Determine the [X, Y] coordinate at the center of the cell enclosing the given text.  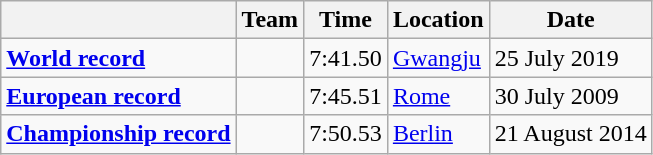
Time [346, 20]
7:50.53 [346, 134]
Team [270, 20]
Location [438, 20]
7:45.51 [346, 96]
Rome [438, 96]
Gwangju [438, 58]
30 July 2009 [570, 96]
25 July 2019 [570, 58]
Date [570, 20]
Championship record [118, 134]
European record [118, 96]
World record [118, 58]
21 August 2014 [570, 134]
Berlin [438, 134]
7:41.50 [346, 58]
